Capture the cell that displays the provided text and extract its [x, y] central coordinate. 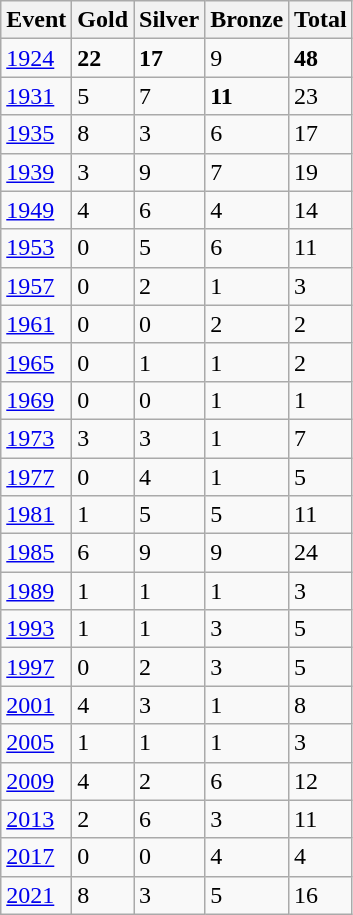
1989 [36, 591]
19 [321, 172]
Event [36, 20]
14 [321, 210]
1993 [36, 629]
12 [321, 781]
2021 [36, 895]
22 [103, 58]
16 [321, 895]
48 [321, 58]
1949 [36, 210]
1939 [36, 172]
1965 [36, 362]
2001 [36, 705]
24 [321, 553]
2017 [36, 857]
Gold [103, 20]
Bronze [247, 20]
1961 [36, 324]
1973 [36, 438]
1924 [36, 58]
Total [321, 20]
1953 [36, 248]
1957 [36, 286]
1981 [36, 515]
23 [321, 96]
1977 [36, 477]
2009 [36, 781]
1997 [36, 667]
Silver [170, 20]
2005 [36, 743]
1931 [36, 96]
1985 [36, 553]
2013 [36, 819]
1935 [36, 134]
1969 [36, 400]
